Scan for the cell matching the given text and deliver its (X, Y) coordinate at center. 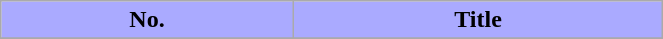
Title (478, 20)
No. (148, 20)
